Pinpoint the cell where the given text exists, returning its (X, Y) midpoint coordinate. 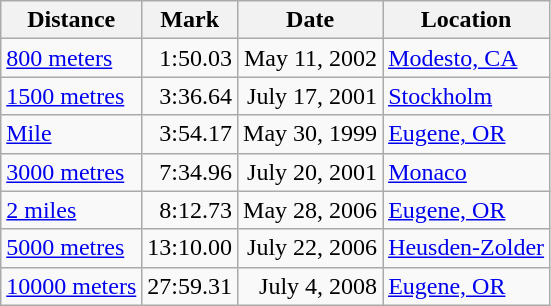
May 30, 1999 (310, 134)
Date (310, 20)
Mark (190, 20)
1:50.03 (190, 58)
13:10.00 (190, 248)
1500 metres (72, 96)
27:59.31 (190, 286)
800 meters (72, 58)
3000 metres (72, 172)
July 20, 2001 (310, 172)
Mile (72, 134)
3:36.64 (190, 96)
July 4, 2008 (310, 286)
May 11, 2002 (310, 58)
8:12.73 (190, 210)
3:54.17 (190, 134)
2 miles (72, 210)
May 28, 2006 (310, 210)
5000 metres (72, 248)
Stockholm (466, 96)
7:34.96 (190, 172)
July 22, 2006 (310, 248)
Modesto, CA (466, 58)
Location (466, 20)
10000 meters (72, 286)
Distance (72, 20)
July 17, 2001 (310, 96)
Heusden-Zolder (466, 248)
Monaco (466, 172)
